Pinpoint the cell where the given text exists, returning its [X, Y] midpoint coordinate. 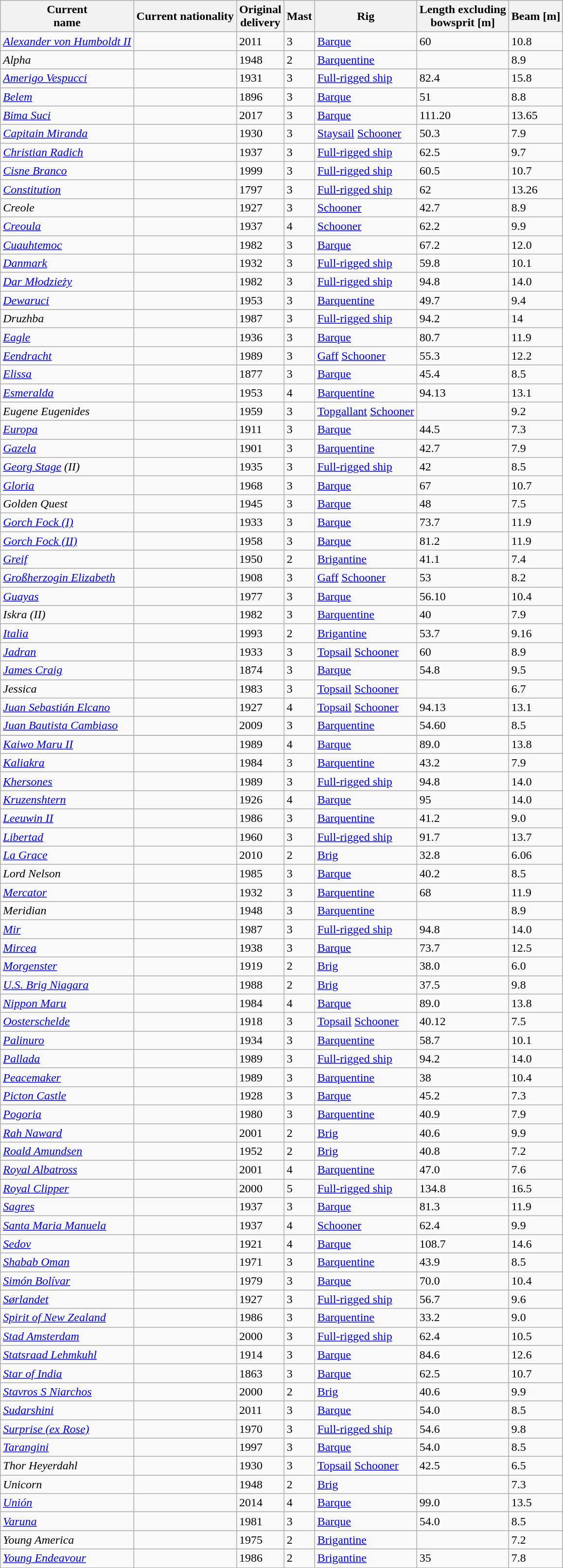
10.5 [536, 1336]
Kaliakra [67, 763]
Stavros S Niarchos [67, 1392]
Cisne Branco [67, 171]
108.7 [463, 1244]
38.0 [463, 966]
Sagres [67, 1207]
42.5 [463, 1466]
82.4 [463, 78]
Jadran [67, 652]
Morgenster [67, 966]
Khersones [67, 781]
Gorch Fock (I) [67, 522]
Danmark [67, 263]
7.6 [536, 1170]
Juan Bautista Cambiaso [67, 726]
1993 [260, 633]
84.6 [463, 1355]
Star of India [67, 1373]
Shabab Oman [67, 1262]
1988 [260, 985]
59.8 [463, 263]
67.2 [463, 244]
99.0 [463, 1503]
7.8 [536, 1558]
1983 [260, 689]
1971 [260, 1262]
1931 [260, 78]
45.4 [463, 374]
Gazela [67, 448]
13.7 [536, 836]
Lord Nelson [67, 874]
6.5 [536, 1466]
Belem [67, 97]
12.0 [536, 244]
Italia [67, 633]
Mir [67, 929]
16.5 [536, 1188]
1975 [260, 1540]
53.7 [463, 633]
58.7 [463, 1040]
Guayas [67, 596]
1980 [260, 1114]
Current name [67, 17]
62 [463, 189]
41.2 [463, 818]
Sedov [67, 1244]
Pallada [67, 1059]
37.5 [463, 985]
68 [463, 892]
49.7 [463, 300]
14 [536, 319]
9.7 [536, 152]
1999 [260, 171]
40.9 [463, 1114]
91.7 [463, 836]
Sudarshini [67, 1410]
81.3 [463, 1207]
Greif [67, 559]
8.8 [536, 97]
U.S. Brig Niagara [67, 985]
1896 [260, 97]
1958 [260, 541]
Spirit of New Zealand [67, 1318]
10.8 [536, 41]
1952 [260, 1151]
2010 [260, 855]
42 [463, 467]
Thor Heyerdahl [67, 1466]
12.2 [536, 356]
Roald Amundsen [67, 1151]
Iskra (II) [67, 615]
8.2 [536, 578]
Length excludingbowsprit [m] [463, 17]
Jessica [67, 689]
Gloria [67, 485]
43.2 [463, 763]
Unicorn [67, 1484]
1945 [260, 504]
Gorch Fock (II) [67, 541]
35 [463, 1558]
Royal Albatross [67, 1170]
44.5 [463, 430]
1919 [260, 966]
Esmeralda [67, 393]
Nippon Maru [67, 1003]
1977 [260, 596]
2009 [260, 726]
51 [463, 97]
1914 [260, 1355]
53 [463, 578]
Simón Bolívar [67, 1281]
6.0 [536, 966]
Topgallant Schooner [366, 411]
9.16 [536, 633]
1911 [260, 430]
Druzhba [67, 319]
Rah Naward [67, 1133]
Current nationality [185, 17]
Santa Maria Manuela [67, 1225]
1938 [260, 948]
13.5 [536, 1503]
La Grace [67, 855]
2014 [260, 1503]
33.2 [463, 1318]
1960 [260, 836]
12.6 [536, 1355]
1874 [260, 670]
1981 [260, 1521]
Original delivery [260, 17]
Alexander von Humboldt II [67, 41]
1997 [260, 1447]
1797 [260, 189]
1918 [260, 1022]
1928 [260, 1096]
Europa [67, 430]
1908 [260, 578]
7.4 [536, 559]
Golden Quest [67, 504]
Picton Castle [67, 1096]
6.06 [536, 855]
Alpha [67, 60]
9.5 [536, 670]
15.8 [536, 78]
9.6 [536, 1299]
45.2 [463, 1096]
Mercator [67, 892]
Mast [299, 17]
Creole [67, 208]
Sørlandet [67, 1299]
Palinuro [67, 1040]
40.12 [463, 1022]
56.10 [463, 596]
62.2 [463, 226]
Rig [366, 17]
50.3 [463, 134]
70.0 [463, 1281]
1968 [260, 485]
40.2 [463, 874]
Libertad [67, 836]
95 [463, 800]
Bima Suci [67, 115]
Oosterschelde [67, 1022]
Constitution [67, 189]
47.0 [463, 1170]
43.9 [463, 1262]
Capitain Miranda [67, 134]
40.8 [463, 1151]
12.5 [536, 948]
32.8 [463, 855]
1979 [260, 1281]
1935 [260, 467]
Young America [67, 1540]
6.7 [536, 689]
1901 [260, 448]
54.8 [463, 670]
81.2 [463, 541]
Amerigo Vespucci [67, 78]
Stad Amsterdam [67, 1336]
1877 [260, 374]
Elissa [67, 374]
40 [463, 615]
Juan Sebastián Elcano [67, 707]
Eagle [67, 337]
Kaiwo Maru II [67, 744]
1926 [260, 800]
Beam [m] [536, 17]
2017 [260, 115]
Meridian [67, 911]
Statsraad Lehmkuhl [67, 1355]
1985 [260, 874]
Christian Radich [67, 152]
56.7 [463, 1299]
Dewaruci [67, 300]
54.60 [463, 726]
Tarangini [67, 1447]
Georg Stage (II) [67, 467]
9.2 [536, 411]
Surprise (ex Rose) [67, 1429]
Staysail Schooner [366, 134]
1921 [260, 1244]
38 [463, 1077]
111.20 [463, 115]
Eugene Eugenides [67, 411]
Dar Młodzieży [67, 282]
1863 [260, 1373]
Eendracht [67, 356]
134.8 [463, 1188]
60.5 [463, 171]
Leeuwin II [67, 818]
Young Endeavour [67, 1558]
80.7 [463, 337]
Mircea [67, 948]
48 [463, 504]
55.3 [463, 356]
Royal Clipper [67, 1188]
Pogoria [67, 1114]
9.4 [536, 300]
41.1 [463, 559]
Unión [67, 1503]
1934 [260, 1040]
James Craig [67, 670]
1936 [260, 337]
1959 [260, 411]
13.65 [536, 115]
Cuauhtemoc [67, 244]
Kruzenshtern [67, 800]
Großherzogin Elizabeth [67, 578]
67 [463, 485]
14.6 [536, 1244]
5 [299, 1188]
1950 [260, 559]
13.26 [536, 189]
Peacemaker [67, 1077]
Creoula [67, 226]
Varuna [67, 1521]
1970 [260, 1429]
54.6 [463, 1429]
